Extract the (x, y) coordinate from the center of the cell holding the provided text.  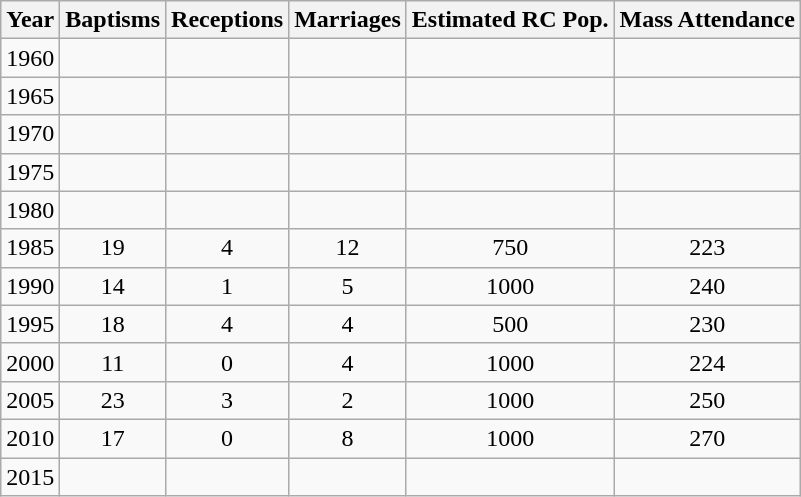
17 (113, 438)
1995 (30, 324)
3 (228, 400)
223 (707, 248)
224 (707, 362)
2005 (30, 400)
19 (113, 248)
Estimated RC Pop. (510, 20)
1975 (30, 172)
Marriages (348, 20)
8 (348, 438)
1965 (30, 96)
1960 (30, 58)
11 (113, 362)
750 (510, 248)
240 (707, 286)
5 (348, 286)
230 (707, 324)
2015 (30, 477)
Mass Attendance (707, 20)
1980 (30, 210)
14 (113, 286)
2 (348, 400)
12 (348, 248)
1985 (30, 248)
18 (113, 324)
2010 (30, 438)
500 (510, 324)
Year (30, 20)
1970 (30, 134)
270 (707, 438)
Baptisms (113, 20)
250 (707, 400)
1 (228, 286)
Receptions (228, 20)
23 (113, 400)
1990 (30, 286)
2000 (30, 362)
